Locate the cell with the specified text and output its [x, y] center coordinate. 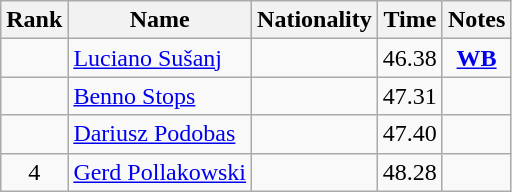
Name [160, 20]
Rank [34, 20]
Luciano Sušanj [160, 58]
47.40 [410, 134]
47.31 [410, 96]
4 [34, 172]
WB [476, 58]
Dariusz Podobas [160, 134]
Gerd Pollakowski [160, 172]
48.28 [410, 172]
46.38 [410, 58]
Nationality [315, 20]
Time [410, 20]
Notes [476, 20]
Benno Stops [160, 96]
